Search for the cell housing the specified text and yield its [x, y] center coordinate. 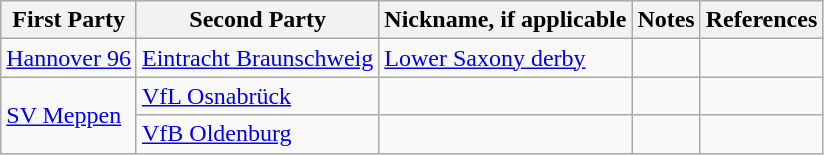
VfL Osnabrück [257, 96]
VfB Oldenburg [257, 134]
Lower Saxony derby [506, 58]
Nickname, if applicable [506, 20]
Second Party [257, 20]
References [762, 20]
First Party [69, 20]
Hannover 96 [69, 58]
Notes [666, 20]
Eintracht Braunschweig [257, 58]
SV Meppen [69, 115]
